Search for the cell housing the specified text and yield its [X, Y] center coordinate. 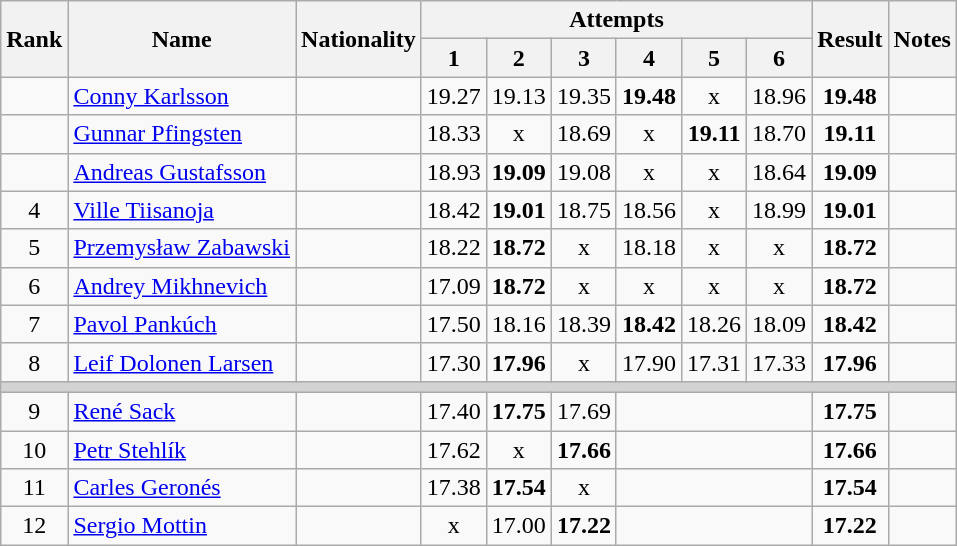
18.96 [780, 96]
17.40 [454, 411]
Name [182, 39]
17.09 [454, 286]
17.50 [454, 324]
17.00 [518, 526]
2 [518, 58]
17.69 [584, 411]
19.08 [584, 172]
9 [34, 411]
1 [454, 58]
18.39 [584, 324]
18.16 [518, 324]
8 [34, 362]
Leif Dolonen Larsen [182, 362]
3 [584, 58]
19.35 [584, 96]
Ville Tiisanoja [182, 210]
17.90 [648, 362]
Pavol Pankúch [182, 324]
7 [34, 324]
17.38 [454, 488]
18.75 [584, 210]
18.70 [780, 134]
18.18 [648, 248]
17.62 [454, 449]
Andreas Gustafsson [182, 172]
Gunnar Pfingsten [182, 134]
11 [34, 488]
Notes [922, 39]
Sergio Mottin [182, 526]
Andrey Mikhnevich [182, 286]
Rank [34, 39]
Conny Karlsson [182, 96]
10 [34, 449]
18.93 [454, 172]
18.09 [780, 324]
Carles Geronés [182, 488]
18.69 [584, 134]
17.33 [780, 362]
18.99 [780, 210]
17.30 [454, 362]
18.26 [714, 324]
18.22 [454, 248]
18.56 [648, 210]
18.64 [780, 172]
Petr Stehlík [182, 449]
Result [850, 39]
Nationality [359, 39]
Przemysław Zabawski [182, 248]
18.33 [454, 134]
12 [34, 526]
René Sack [182, 411]
17.31 [714, 362]
19.13 [518, 96]
19.27 [454, 96]
Attempts [616, 20]
